Pinpoint the cell where the given text exists, returning its [x, y] midpoint coordinate. 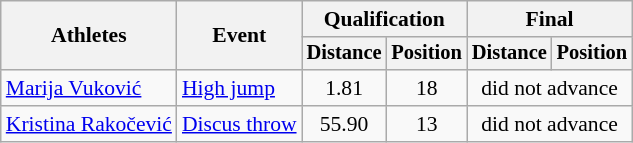
Marija Vuković [89, 88]
55.90 [344, 124]
Athletes [89, 36]
Event [240, 36]
Discus throw [240, 124]
Kristina Rakočević [89, 124]
High jump [240, 88]
Qualification [384, 19]
13 [426, 124]
Final [550, 19]
18 [426, 88]
1.81 [344, 88]
